Provide the [X, Y] coordinate of the cell's center where the given text is located.  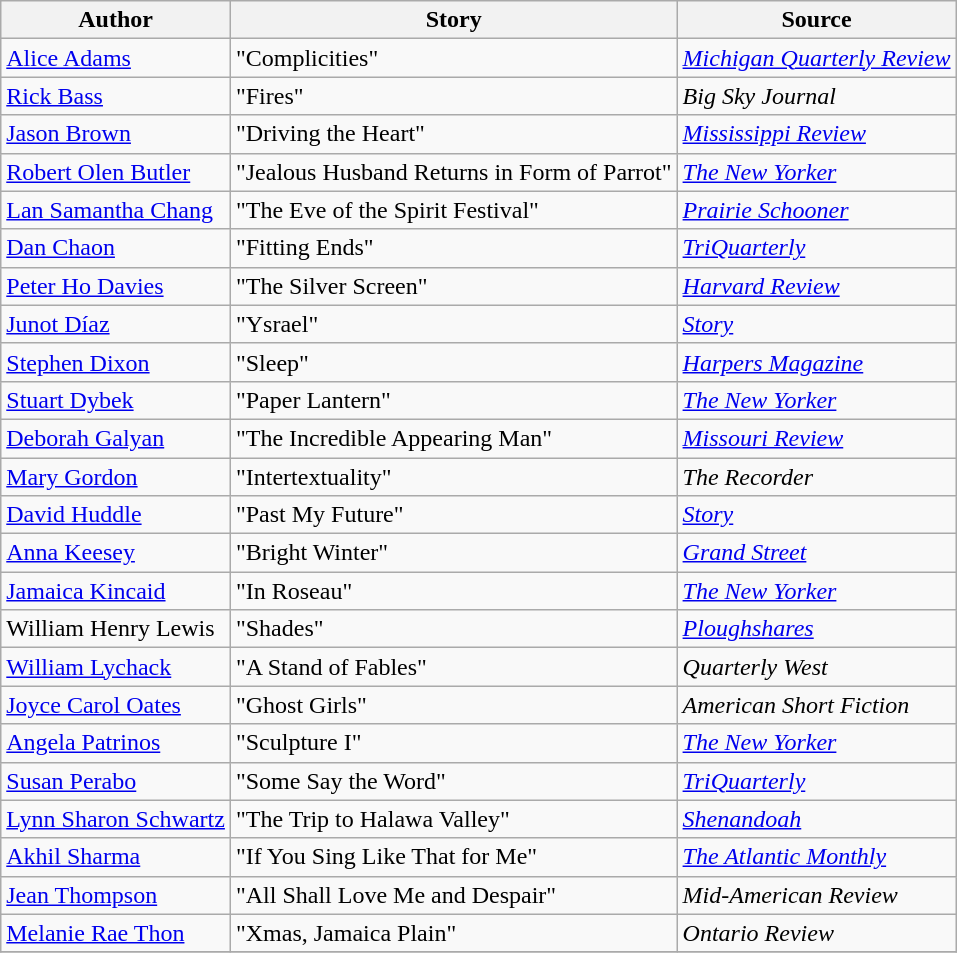
"If You Sing Like That for Me" [454, 857]
Lan Samantha Chang [116, 210]
"Ysrael" [454, 324]
"Shades" [454, 629]
"The Incredible Appearing Man" [454, 438]
The Recorder [816, 477]
Lynn Sharon Schwartz [116, 819]
Dan Chaon [116, 248]
William Lychack [116, 667]
"Sculpture I" [454, 743]
"Fires" [454, 96]
Jason Brown [116, 134]
"Driving the Heart" [454, 134]
Prairie Schooner [816, 210]
Angela Patrinos [116, 743]
Author [116, 20]
Deborah Galyan [116, 438]
Rick Bass [116, 96]
"Some Say the Word" [454, 781]
"The Eve of the Spirit Festival" [454, 210]
Source [816, 20]
"Ghost Girls" [454, 705]
David Huddle [116, 515]
Robert Olen Butler [116, 172]
Alice Adams [116, 58]
American Short Fiction [816, 705]
Harvard Review [816, 286]
"Bright Winter" [454, 553]
"Fitting Ends" [454, 248]
"Past My Future" [454, 515]
Missouri Review [816, 438]
Mary Gordon [116, 477]
"Sleep" [454, 362]
"In Roseau" [454, 591]
Junot Díaz [116, 324]
Joyce Carol Oates [116, 705]
Mid-American Review [816, 895]
Melanie Rae Thon [116, 933]
Harpers Magazine [816, 362]
William Henry Lewis [116, 629]
"All Shall Love Me and Despair" [454, 895]
"A Stand of Fables" [454, 667]
Jamaica Kincaid [116, 591]
"The Silver Screen" [454, 286]
Mississippi Review [816, 134]
Big Sky Journal [816, 96]
Ploughshares [816, 629]
Grand Street [816, 553]
"Jealous Husband Returns in Form of Parrot" [454, 172]
Susan Perabo [116, 781]
"Xmas, Jamaica Plain" [454, 933]
Peter Ho Davies [116, 286]
Stuart Dybek [116, 400]
Shenandoah [816, 819]
Akhil Sharma [116, 857]
"The Trip to Halawa Valley" [454, 819]
Jean Thompson [116, 895]
Stephen Dixon [116, 362]
The Atlantic Monthly [816, 857]
"Paper Lantern" [454, 400]
"Intertextuality" [454, 477]
Quarterly West [816, 667]
Anna Keesey [116, 553]
Michigan Quarterly Review [816, 58]
Ontario Review [816, 933]
"Complicities" [454, 58]
